From the cell containing the given text, extract its center point as [x, y] coordinate. 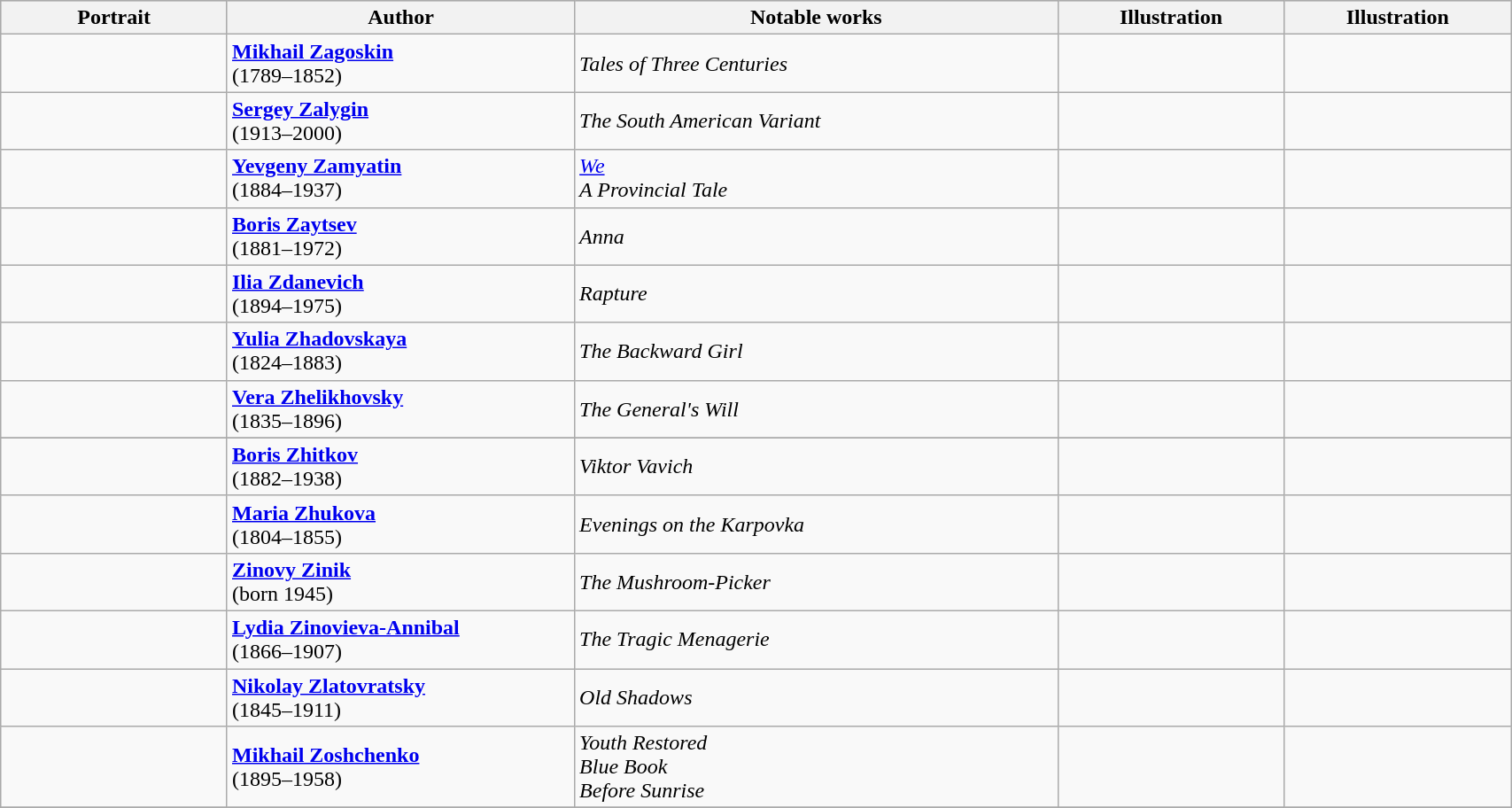
Maria Zhukova(1804–1855) [400, 524]
Rapture [817, 294]
The General's Will [817, 409]
WeA Provincial Tale [817, 179]
Author [400, 18]
Youth RestoredBlue BookBefore Sunrise [817, 767]
Anna [817, 236]
Nikolay Zlatovratsky(1845–1911) [400, 696]
Lydia Zinovieva-Annibal(1866–1907) [400, 640]
Viktor Vavich [817, 466]
Yulia Zhadovskaya(1824–1883) [400, 351]
Yevgeny Zamyatin(1884–1937) [400, 179]
Tales of Three Centuries [817, 64]
Zinovy Zinik(born 1945) [400, 581]
Boris Zhitkov(1882–1938) [400, 466]
The Tragic Menagerie [817, 640]
Notable works [817, 18]
Evenings on the Karpovka [817, 524]
Mikhail Zagoskin(1789–1852) [400, 64]
The Mushroom-Picker [817, 581]
The South American Variant [817, 120]
Mikhail Zoshchenko(1895–1958) [400, 767]
Old Shadows [817, 696]
Sergey Zalygin(1913–2000) [400, 120]
Ilia Zdanevich(1894–1975) [400, 294]
The Backward Girl [817, 351]
Portrait [114, 18]
Boris Zaytsev(1881–1972) [400, 236]
Vera Zhelikhovsky(1835–1896) [400, 409]
